Scan for the cell matching the given text and deliver its [x, y] coordinate at center. 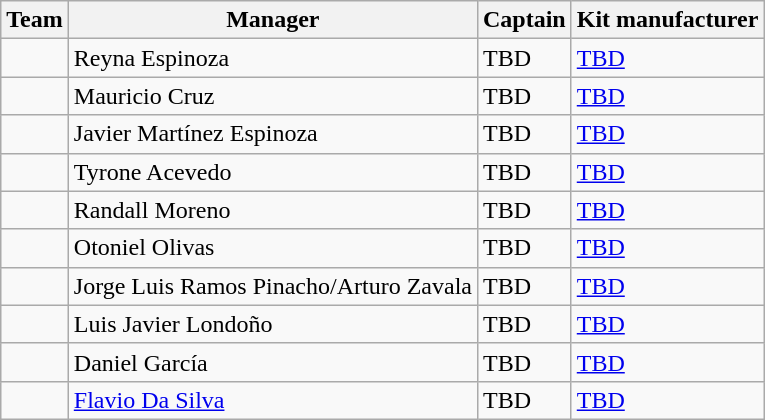
Tyrone Acevedo [272, 172]
Luis Javier Londoño [272, 324]
Team [35, 20]
Mauricio Cruz [272, 96]
Javier Martínez Espinoza [272, 134]
Otoniel Olivas [272, 248]
Jorge Luis Ramos Pinacho/Arturo Zavala [272, 286]
Reyna Espinoza [272, 58]
Captain [524, 20]
Daniel García [272, 362]
Flavio Da Silva [272, 400]
Randall Moreno [272, 210]
Kit manufacturer [668, 20]
Manager [272, 20]
